Provide the (X, Y) coordinate of the cell's center where the given text is located.  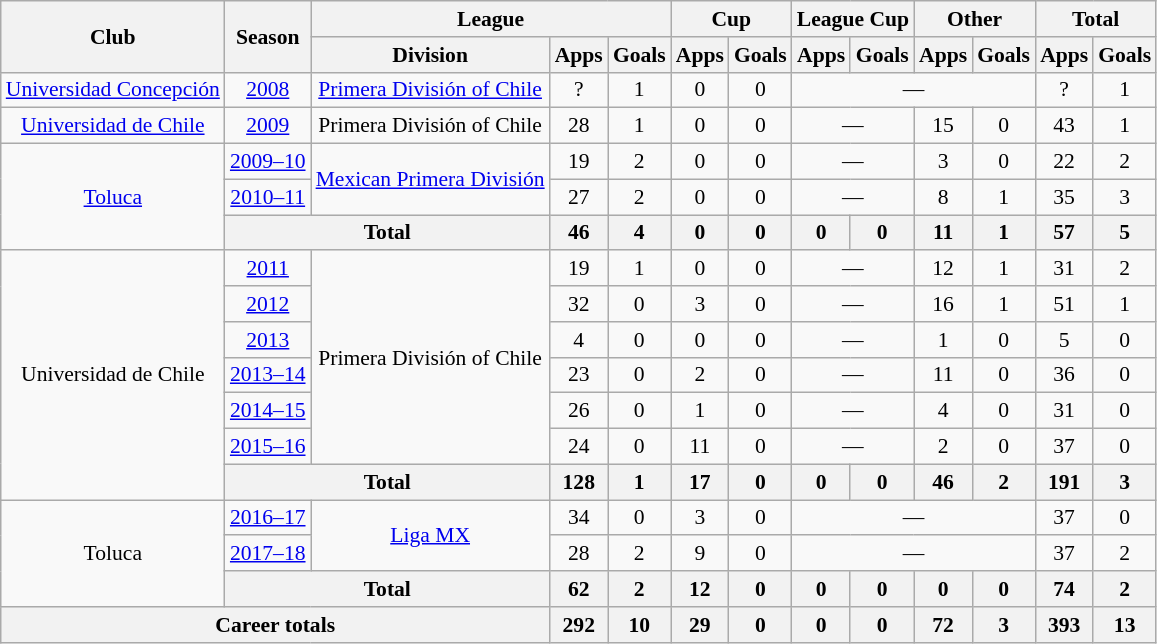
2010–11 (268, 197)
32 (579, 304)
Career totals (276, 625)
29 (700, 625)
62 (579, 589)
2013 (268, 340)
292 (579, 625)
17 (700, 482)
Club (113, 36)
36 (1064, 375)
Mexican Primera División (430, 180)
35 (1064, 197)
2013–14 (268, 375)
Other (974, 19)
27 (579, 197)
Universidad Concepción (113, 90)
10 (640, 625)
13 (1124, 625)
15 (943, 126)
57 (1064, 233)
23 (579, 375)
2008 (268, 90)
Liga MX (430, 536)
74 (1064, 589)
Division (430, 55)
8 (943, 197)
2009–10 (268, 162)
2016–17 (268, 518)
2017–18 (268, 554)
League (491, 19)
2012 (268, 304)
43 (1064, 126)
22 (1064, 162)
51 (1064, 304)
2009 (268, 126)
24 (579, 447)
393 (1064, 625)
Cup (732, 19)
191 (1064, 482)
9 (700, 554)
2015–16 (268, 447)
26 (579, 411)
2014–15 (268, 411)
League Cup (853, 19)
16 (943, 304)
128 (579, 482)
72 (943, 625)
34 (579, 518)
2011 (268, 269)
Season (268, 36)
